From the cell containing the given text, extract its center point as [x, y] coordinate. 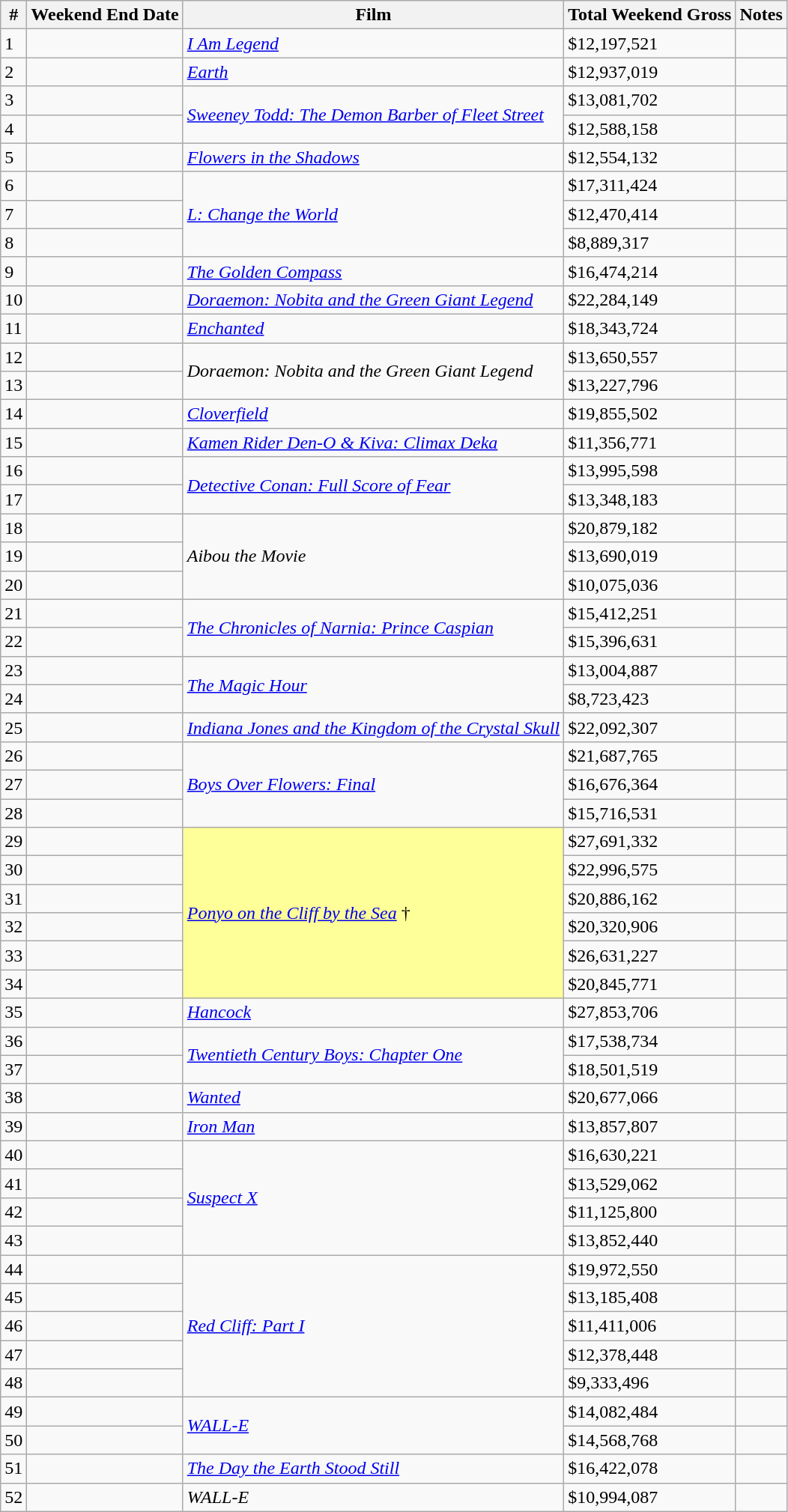
Kamen Rider Den-O & Kiva: Climax Deka [373, 443]
Sweeney Todd: The Demon Barber of Fleet Street [373, 115]
$8,723,423 [650, 699]
5 [13, 157]
Iron Man [373, 1126]
$20,320,906 [650, 927]
$12,378,448 [650, 1355]
$26,631,227 [650, 956]
$13,857,807 [650, 1126]
38 [13, 1098]
14 [13, 414]
24 [13, 699]
4 [13, 129]
10 [13, 300]
$15,716,531 [650, 813]
13 [13, 386]
$16,676,364 [650, 784]
Hancock [373, 1012]
$12,554,132 [650, 157]
$27,853,706 [650, 1012]
$13,227,796 [650, 386]
29 [13, 842]
16 [13, 471]
$13,348,183 [650, 500]
$17,538,734 [650, 1041]
$20,677,066 [650, 1098]
19 [13, 556]
Enchanted [373, 328]
50 [13, 1440]
$12,588,158 [650, 129]
1 [13, 43]
Indiana Jones and the Kingdom of the Crystal Skull [373, 727]
25 [13, 727]
42 [13, 1212]
27 [13, 784]
7 [13, 214]
44 [13, 1269]
Earth [373, 72]
$12,937,019 [650, 72]
$15,396,631 [650, 642]
$19,972,550 [650, 1269]
52 [13, 1497]
$13,852,440 [650, 1240]
Aibou the Movie [373, 556]
12 [13, 357]
$18,343,724 [650, 328]
Flowers in the Shadows [373, 157]
The Chronicles of Narnia: Prince Caspian [373, 628]
43 [13, 1240]
$17,311,424 [650, 186]
$20,845,771 [650, 984]
$10,075,036 [650, 585]
The Day the Earth Stood Still [373, 1469]
$15,412,251 [650, 613]
$11,411,006 [650, 1326]
$22,996,575 [650, 870]
Ponyo on the Cliff by the Sea † [373, 913]
$11,356,771 [650, 443]
$21,687,765 [650, 756]
$12,197,521 [650, 43]
Wanted [373, 1098]
Boys Over Flowers: Final [373, 784]
49 [13, 1412]
2 [13, 72]
I Am Legend [373, 43]
$18,501,519 [650, 1069]
36 [13, 1041]
Total Weekend Gross [650, 15]
Suspect X [373, 1197]
37 [13, 1069]
$11,125,800 [650, 1212]
18 [13, 528]
21 [13, 613]
$13,529,062 [650, 1183]
$13,995,598 [650, 471]
# [13, 15]
Film [373, 15]
$20,886,162 [650, 899]
$27,691,332 [650, 842]
$13,185,408 [650, 1298]
$20,879,182 [650, 528]
$14,082,484 [650, 1412]
$10,994,087 [650, 1497]
$12,470,414 [650, 214]
30 [13, 870]
20 [13, 585]
26 [13, 756]
9 [13, 271]
6 [13, 186]
$22,284,149 [650, 300]
$13,650,557 [650, 357]
32 [13, 927]
46 [13, 1326]
Notes [761, 15]
48 [13, 1383]
11 [13, 328]
17 [13, 500]
Red Cliff: Part I [373, 1326]
$16,474,214 [650, 271]
31 [13, 899]
45 [13, 1298]
8 [13, 243]
$14,568,768 [650, 1440]
Twentieth Century Boys: Chapter One [373, 1055]
Weekend End Date [105, 15]
23 [13, 670]
$9,333,496 [650, 1383]
15 [13, 443]
34 [13, 984]
40 [13, 1155]
$19,855,502 [650, 414]
$22,092,307 [650, 727]
The Magic Hour [373, 684]
51 [13, 1469]
L: Change the World [373, 214]
35 [13, 1012]
$13,690,019 [650, 556]
28 [13, 813]
$16,422,078 [650, 1469]
$8,889,317 [650, 243]
Cloverfield [373, 414]
$16,630,221 [650, 1155]
39 [13, 1126]
$13,081,702 [650, 100]
47 [13, 1355]
41 [13, 1183]
$13,004,887 [650, 670]
Detective Conan: Full Score of Fear [373, 485]
The Golden Compass [373, 271]
33 [13, 956]
22 [13, 642]
3 [13, 100]
